From the cell containing the given text, extract its center point as [x, y] coordinate. 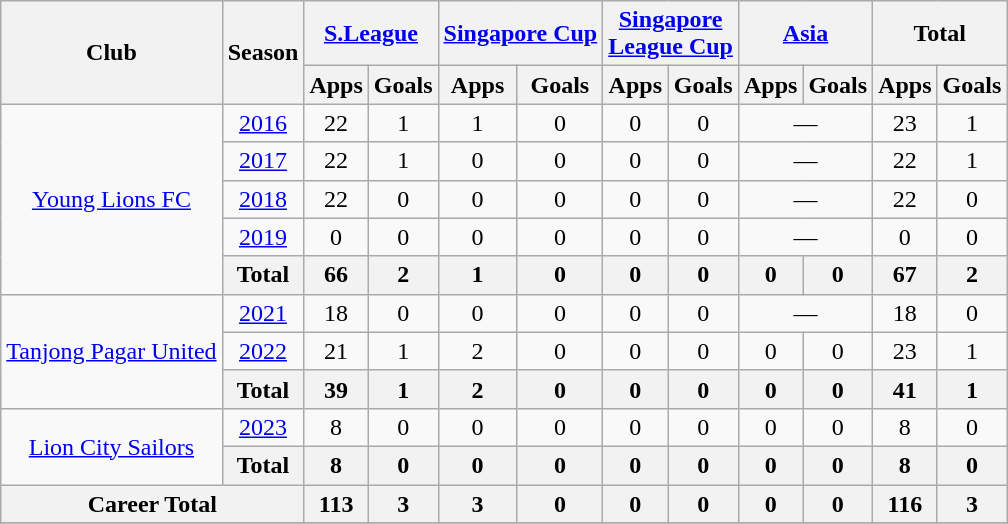
67 [905, 275]
41 [905, 389]
Asia [805, 34]
113 [336, 503]
Singapore Cup [520, 34]
Young Lions FC [112, 199]
66 [336, 275]
116 [905, 503]
2018 [263, 199]
2019 [263, 237]
Lion City Sailors [112, 446]
21 [336, 351]
Career Total [152, 503]
Season [263, 52]
2023 [263, 427]
2022 [263, 351]
2021 [263, 313]
2017 [263, 161]
S.League [371, 34]
2016 [263, 123]
Tanjong Pagar United [112, 351]
39 [336, 389]
Club [112, 52]
Singapore League Cup [671, 34]
